Pinpoint the cell where the given text exists, returning its (x, y) midpoint coordinate. 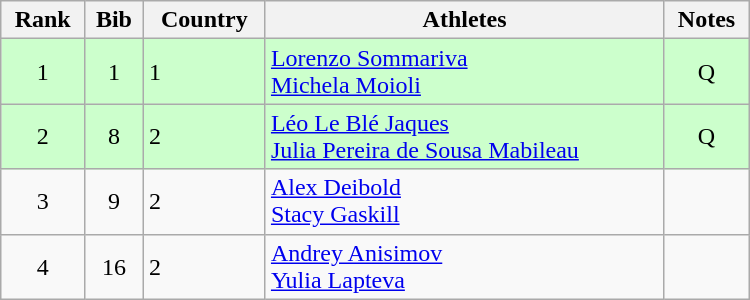
Bib (114, 20)
4 (43, 266)
Athletes (464, 20)
Lorenzo Sommariva Michela Moioli (464, 72)
Country (204, 20)
3 (43, 202)
16 (114, 266)
Alex Deibold Stacy Gaskill (464, 202)
8 (114, 136)
Andrey Anisimov Yulia Lapteva (464, 266)
Rank (43, 20)
Léo Le Blé Jaques Julia Pereira de Sousa Mabileau (464, 136)
9 (114, 202)
Notes (706, 20)
